From the cell containing the given text, extract its center point as (x, y) coordinate. 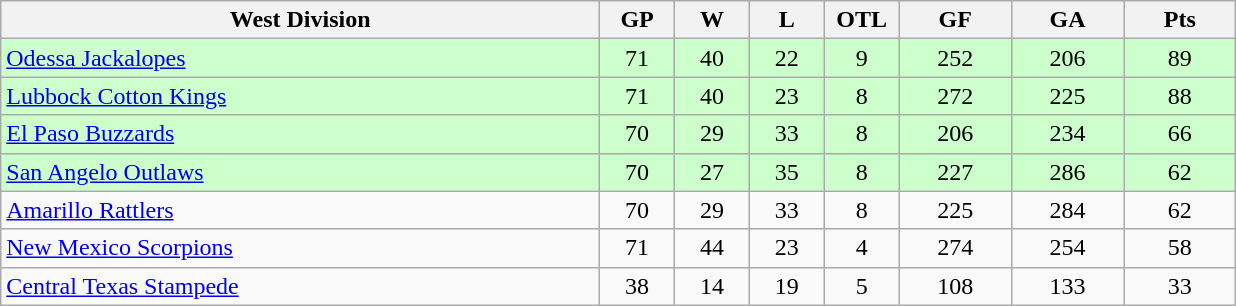
OTL (862, 20)
Pts (1180, 20)
274 (955, 248)
66 (1180, 134)
9 (862, 58)
Odessa Jackalopes (300, 58)
14 (712, 286)
133 (1067, 286)
4 (862, 248)
Amarillo Rattlers (300, 210)
286 (1067, 172)
GP (638, 20)
5 (862, 286)
35 (786, 172)
GA (1067, 20)
234 (1067, 134)
19 (786, 286)
L (786, 20)
284 (1067, 210)
252 (955, 58)
44 (712, 248)
Central Texas Stampede (300, 286)
Lubbock Cotton Kings (300, 96)
GF (955, 20)
58 (1180, 248)
San Angelo Outlaws (300, 172)
272 (955, 96)
38 (638, 286)
89 (1180, 58)
108 (955, 286)
El Paso Buzzards (300, 134)
22 (786, 58)
West Division (300, 20)
W (712, 20)
New Mexico Scorpions (300, 248)
227 (955, 172)
27 (712, 172)
88 (1180, 96)
254 (1067, 248)
